Determine the [x, y] coordinate at the center of the cell enclosing the given text.  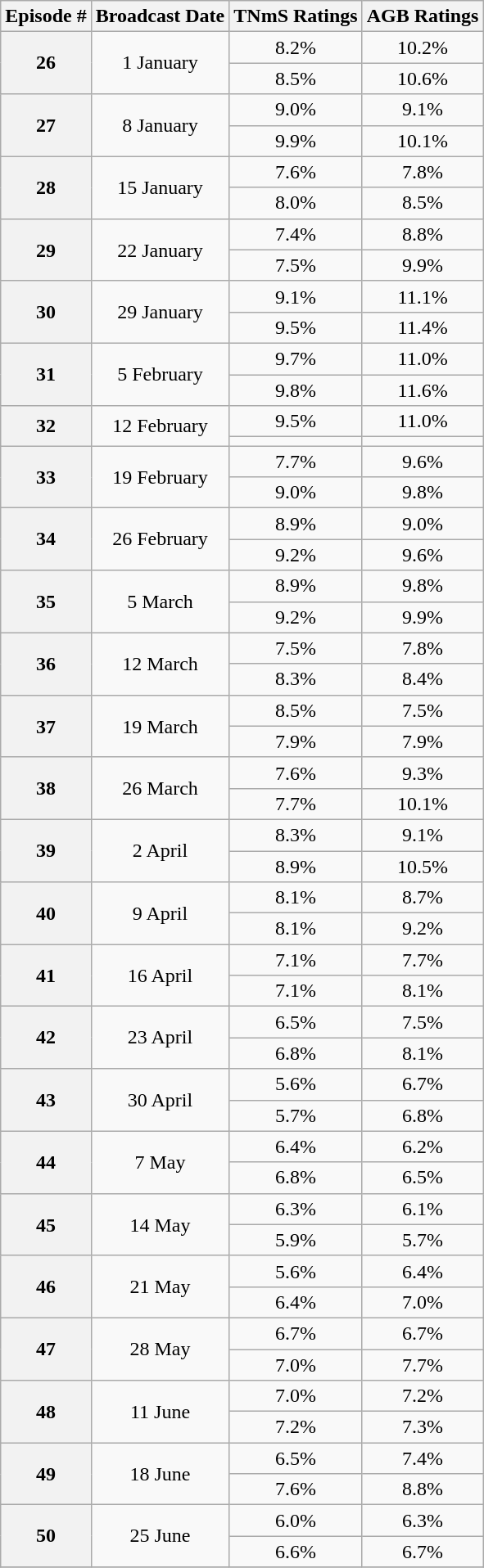
41 [46, 975]
10.6% [423, 79]
8 January [161, 125]
42 [46, 1038]
40 [46, 913]
39 [46, 850]
15 January [161, 187]
29 January [161, 312]
36 [46, 664]
9.3% [423, 773]
6.6% [296, 1552]
44 [46, 1162]
31 [46, 374]
8.0% [296, 203]
11 June [161, 1412]
TNmS Ratings [296, 16]
47 [46, 1349]
50 [46, 1536]
27 [46, 125]
9 April [161, 913]
5 February [161, 374]
26 February [161, 539]
8.7% [423, 898]
10.5% [423, 867]
6.0% [296, 1521]
18 June [161, 1474]
11.4% [423, 327]
7.3% [423, 1427]
6.2% [423, 1147]
9.7% [296, 358]
21 May [161, 1286]
30 [46, 312]
11.1% [423, 296]
8.2% [296, 47]
14 May [161, 1224]
Episode # [46, 16]
37 [46, 726]
33 [46, 477]
28 May [161, 1349]
22 January [161, 250]
25 June [161, 1536]
AGB Ratings [423, 16]
26 March [161, 788]
1 January [161, 63]
19 February [161, 477]
29 [46, 250]
43 [46, 1100]
7 May [161, 1162]
10.2% [423, 47]
32 [46, 426]
5.9% [296, 1240]
19 March [161, 726]
30 April [161, 1100]
49 [46, 1474]
34 [46, 539]
Broadcast Date [161, 16]
35 [46, 602]
23 April [161, 1038]
46 [46, 1286]
6.1% [423, 1209]
38 [46, 788]
5 March [161, 602]
48 [46, 1412]
12 March [161, 664]
11.6% [423, 390]
26 [46, 63]
45 [46, 1224]
28 [46, 187]
8.4% [423, 679]
12 February [161, 426]
2 April [161, 850]
16 April [161, 975]
